Extract the [X, Y] coordinate from the center of the cell holding the provided text.  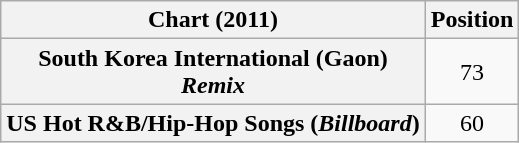
73 [472, 72]
US Hot R&B/Hip-Hop Songs (Billboard) [213, 123]
60 [472, 123]
South Korea International (Gaon)Remix [213, 72]
Position [472, 20]
Chart (2011) [213, 20]
